Return [X, Y] of the center of cell containing provided text 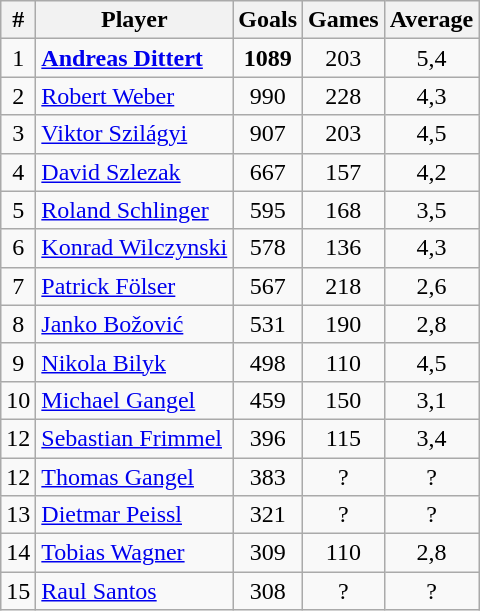
10 [18, 400]
1089 [268, 58]
3,1 [432, 400]
4,2 [432, 172]
Games [344, 20]
Player [134, 20]
136 [344, 248]
990 [268, 96]
14 [18, 553]
Konrad Wilczynski [134, 248]
Janko Božović [134, 324]
531 [268, 324]
Roland Schlinger [134, 210]
578 [268, 248]
218 [344, 286]
8 [18, 324]
567 [268, 286]
Thomas Gangel [134, 477]
2 [18, 96]
3,4 [432, 438]
168 [344, 210]
Viktor Szilágyi [134, 134]
13 [18, 515]
Patrick Fölser [134, 286]
498 [268, 362]
595 [268, 210]
3,5 [432, 210]
150 [344, 400]
2,6 [432, 286]
1 [18, 58]
308 [268, 591]
Andreas Dittert [134, 58]
Average [432, 20]
115 [344, 438]
David Szlezak [134, 172]
459 [268, 400]
# [18, 20]
Michael Gangel [134, 400]
667 [268, 172]
321 [268, 515]
228 [344, 96]
15 [18, 591]
4 [18, 172]
907 [268, 134]
6 [18, 248]
Tobias Wagner [134, 553]
190 [344, 324]
Nikola Bilyk [134, 362]
Goals [268, 20]
Sebastian Frimmel [134, 438]
Raul Santos [134, 591]
7 [18, 286]
Dietmar Peissl [134, 515]
3 [18, 134]
9 [18, 362]
157 [344, 172]
309 [268, 553]
383 [268, 477]
396 [268, 438]
5 [18, 210]
Robert Weber [134, 96]
5,4 [432, 58]
